Search for the cell housing the specified text and yield its [X, Y] center coordinate. 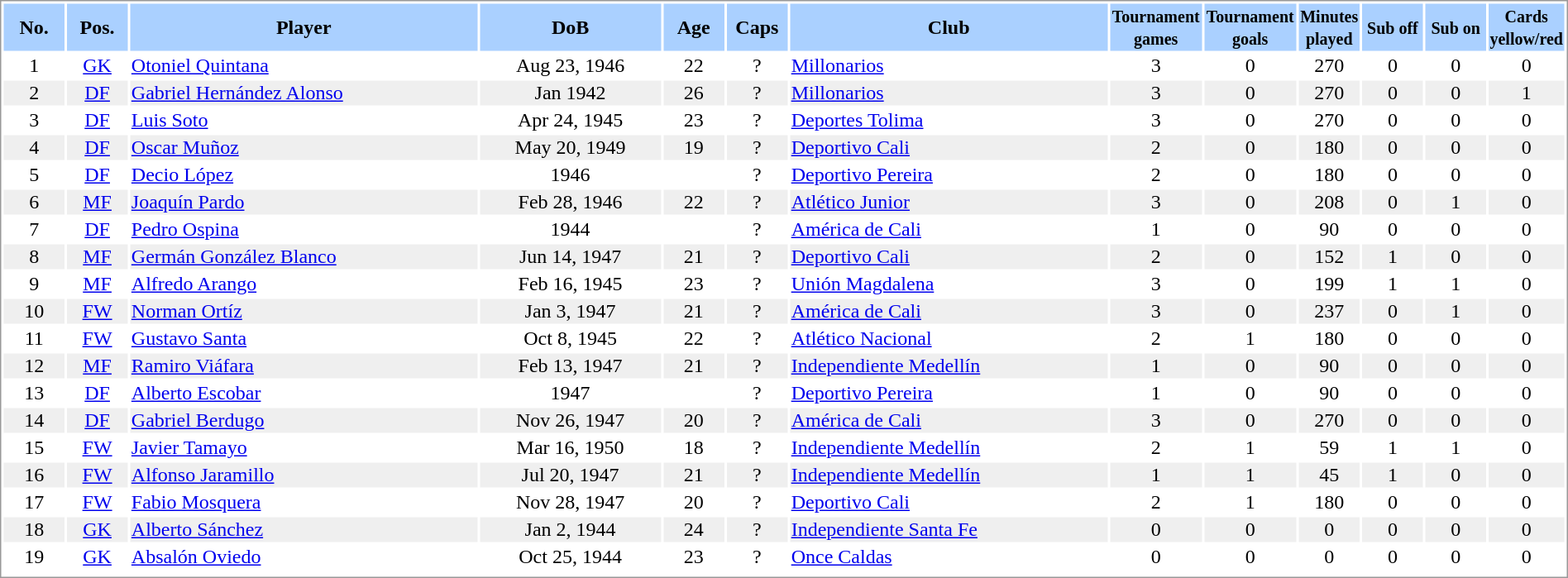
12 [33, 366]
No. [33, 26]
Gabriel Berdugo [304, 421]
Feb 28, 1946 [571, 203]
16 [33, 475]
Jun 14, 1947 [571, 257]
Mar 16, 1950 [571, 447]
Joaquín Pardo [304, 203]
Decio López [304, 174]
Apr 24, 1945 [571, 120]
1944 [571, 229]
Pedro Ospina [304, 229]
May 20, 1949 [571, 148]
Oscar Muñoz [304, 148]
Alfonso Jaramillo [304, 475]
Caps [758, 26]
Otoniel Quintana [304, 65]
Aug 23, 1946 [571, 65]
Cardsyellow/red [1527, 26]
Gustavo Santa [304, 338]
Alberto Sánchez [304, 530]
24 [693, 530]
Unión Magdalena [949, 284]
Atlético Nacional [949, 338]
9 [33, 284]
Gabriel Hernández Alonso [304, 93]
6 [33, 203]
152 [1329, 257]
Atlético Junior [949, 203]
14 [33, 421]
Minutesplayed [1329, 26]
17 [33, 502]
Sub on [1456, 26]
13 [33, 393]
Fabio Mosquera [304, 502]
Tournamentgames [1156, 26]
Club [949, 26]
1946 [571, 174]
Tournamentgoals [1250, 26]
Feb 13, 1947 [571, 366]
Pos. [98, 26]
Ramiro Viáfara [304, 366]
1947 [571, 393]
Once Caldas [949, 557]
Sub off [1393, 26]
11 [33, 338]
Nov 28, 1947 [571, 502]
Player [304, 26]
Age [693, 26]
8 [33, 257]
Norman Ortíz [304, 312]
208 [1329, 203]
Jan 3, 1947 [571, 312]
Oct 8, 1945 [571, 338]
Jul 20, 1947 [571, 475]
Absalón Oviedo [304, 557]
Feb 16, 1945 [571, 284]
DoB [571, 26]
Alberto Escobar [304, 393]
Alfredo Arango [304, 284]
Independiente Santa Fe [949, 530]
26 [693, 93]
5 [33, 174]
15 [33, 447]
199 [1329, 284]
Javier Tamayo [304, 447]
Oct 25, 1944 [571, 557]
Jan 2, 1944 [571, 530]
4 [33, 148]
59 [1329, 447]
237 [1329, 312]
Germán González Blanco [304, 257]
7 [33, 229]
Deportes Tolima [949, 120]
Jan 1942 [571, 93]
Luis Soto [304, 120]
Nov 26, 1947 [571, 421]
45 [1329, 475]
10 [33, 312]
